From the cell containing the given text, extract its center point as (X, Y) coordinate. 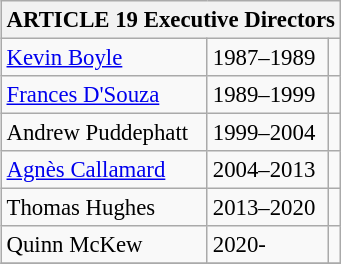
Frances D'Souza (104, 95)
Quinn McKew (104, 245)
1989–1999 (268, 95)
Kevin Boyle (104, 57)
Andrew Puddephatt (104, 133)
Thomas Hughes (104, 208)
Agnès Callamard (104, 170)
1999–2004 (268, 133)
ARTICLE 19 Executive Directors (170, 20)
2020- (268, 245)
1987–1989 (268, 57)
2013–2020 (268, 208)
2004–2013 (268, 170)
